Extract the [x, y] coordinate from the center of the cell holding the provided text.  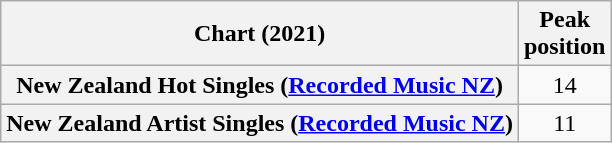
14 [564, 85]
New Zealand Hot Singles (Recorded Music NZ) [260, 85]
11 [564, 123]
Chart (2021) [260, 34]
Peakposition [564, 34]
New Zealand Artist Singles (Recorded Music NZ) [260, 123]
